From the cell containing the given text, extract its center point as (x, y) coordinate. 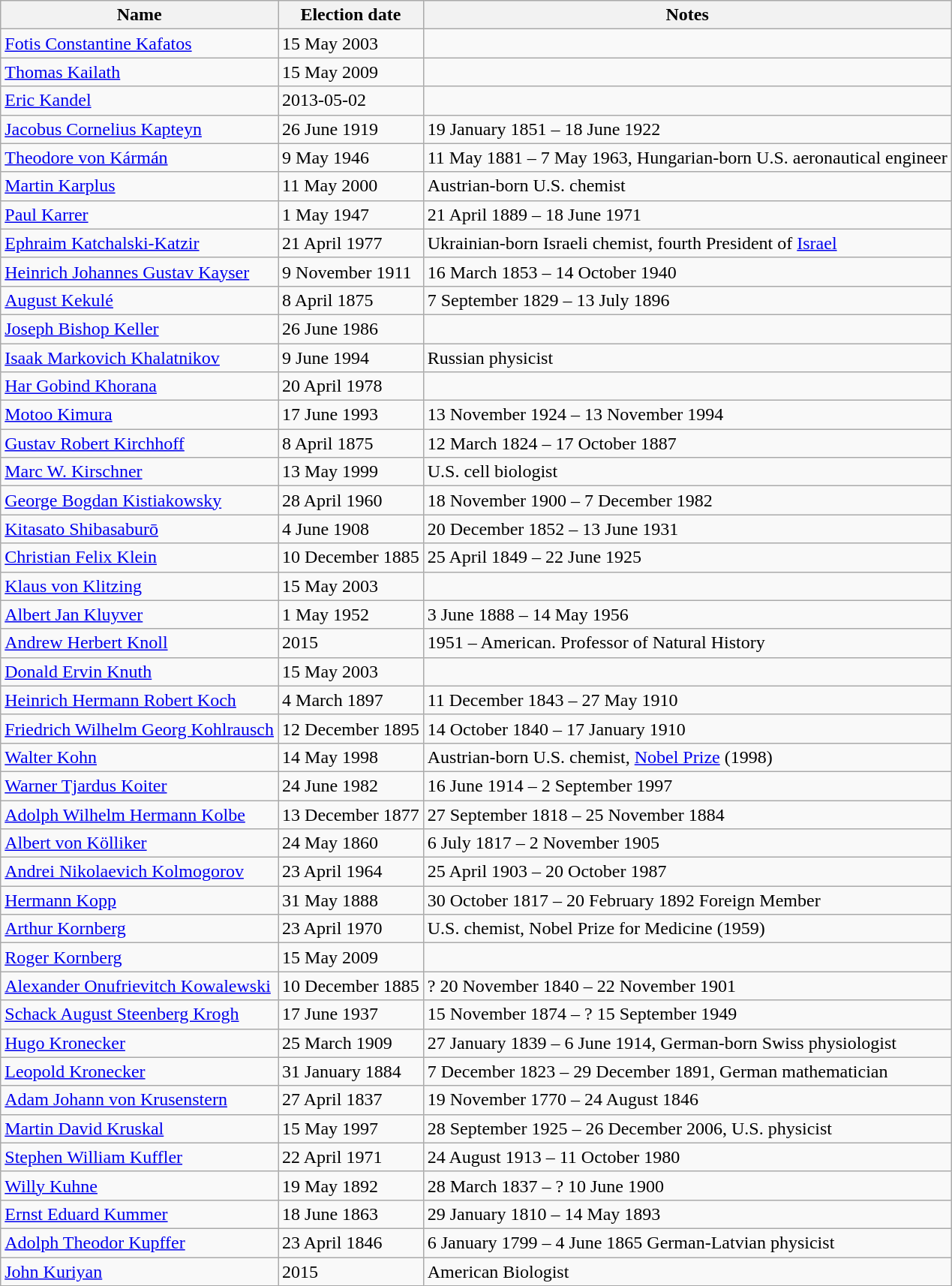
Austrian-born U.S. chemist (687, 186)
28 September 1925 – 26 December 2006, U.S. physicist (687, 1128)
23 April 1846 (351, 1242)
12 March 1824 – 17 October 1887 (687, 443)
Walter Kohn (140, 757)
Ernst Eduard Kummer (140, 1214)
John Kuriyan (140, 1272)
Heinrich Johannes Gustav Kayser (140, 272)
Gustav Robert Kirchhoff (140, 443)
17 June 1937 (351, 1014)
Andrew Herbert Knoll (140, 643)
3 June 1888 – 14 May 1956 (687, 614)
Stephen William Kuffler (140, 1157)
24 August 1913 – 11 October 1980 (687, 1157)
7 December 1823 – 29 December 1891, German mathematician (687, 1071)
Fotis Constantine Kafatos (140, 44)
Marc W. Kirschner (140, 472)
31 January 1884 (351, 1071)
Martin David Kruskal (140, 1128)
Albert Jan Kluyver (140, 614)
Hugo Kronecker (140, 1043)
15 November 1874 – ? 15 September 1949 (687, 1014)
Willy Kuhne (140, 1185)
23 April 1964 (351, 872)
9 November 1911 (351, 272)
Jacobus Cornelius Kapteyn (140, 129)
Theodore von Kármán (140, 158)
Klaus von Klitzing (140, 586)
2013-05-02 (351, 101)
Leopold Kronecker (140, 1071)
31 May 1888 (351, 900)
Ephraim Katchalski-Katzir (140, 243)
4 March 1897 (351, 700)
6 January 1799 – 4 June 1865 German-Latvian physicist (687, 1242)
Alexander Onufrievitch Kowalewski (140, 986)
Adolph Wilhelm Hermann Kolbe (140, 814)
Paul Karrer (140, 215)
26 June 1919 (351, 129)
29 January 1810 – 14 May 1893 (687, 1214)
Austrian-born U.S. chemist, Nobel Prize (1998) (687, 757)
Adam Johann von Krusenstern (140, 1100)
20 December 1852 – 13 June 1931 (687, 529)
19 January 1851 – 18 June 1922 (687, 129)
Notes (687, 15)
Election date (351, 15)
August Kekulé (140, 300)
American Biologist (687, 1272)
27 April 1837 (351, 1100)
13 December 1877 (351, 814)
Motoo Kimura (140, 415)
30 October 1817 – 20 February 1892 Foreign Member (687, 900)
Thomas Kailath (140, 72)
9 May 1946 (351, 158)
1 May 1952 (351, 614)
25 April 1903 – 20 October 1987 (687, 872)
Name (140, 15)
11 May 2000 (351, 186)
13 May 1999 (351, 472)
Andrei Nikolaevich Kolmogorov (140, 872)
Heinrich Hermann Robert Koch (140, 700)
Friedrich Wilhelm Georg Kohlrausch (140, 729)
11 December 1843 – 27 May 1910 (687, 700)
28 April 1960 (351, 500)
6 July 1817 – 2 November 1905 (687, 843)
21 April 1889 – 18 June 1971 (687, 215)
Joseph Bishop Keller (140, 329)
1951 – American. Professor of Natural History (687, 643)
Eric Kandel (140, 101)
21 April 1977 (351, 243)
Christian Felix Klein (140, 557)
George Bogdan Kistiakowsky (140, 500)
? 20 November 1840 – 22 November 1901 (687, 986)
14 May 1998 (351, 757)
19 May 1892 (351, 1185)
24 June 1982 (351, 786)
18 June 1863 (351, 1214)
26 June 1986 (351, 329)
Har Gobind Khorana (140, 386)
17 June 1993 (351, 415)
Donald Ervin Knuth (140, 672)
19 November 1770 – 24 August 1846 (687, 1100)
27 January 1839 – 6 June 1914, German-born Swiss physiologist (687, 1043)
Russian physicist (687, 358)
Ukrainian-born Israeli chemist, fourth President of Israel (687, 243)
Warner Tjardus Koiter (140, 786)
Albert von Kölliker (140, 843)
28 March 1837 – ? 10 June 1900 (687, 1185)
Martin Karplus (140, 186)
Roger Kornberg (140, 957)
15 May 1997 (351, 1128)
Adolph Theodor Kupffer (140, 1242)
27 September 1818 – 25 November 1884 (687, 814)
4 June 1908 (351, 529)
16 March 1853 – 14 October 1940 (687, 272)
Isaak Markovich Khalatnikov (140, 358)
U.S. cell biologist (687, 472)
24 May 1860 (351, 843)
Kitasato Shibasaburō (140, 529)
9 June 1994 (351, 358)
25 April 1849 – 22 June 1925 (687, 557)
23 April 1970 (351, 929)
1 May 1947 (351, 215)
16 June 1914 – 2 September 1997 (687, 786)
18 November 1900 – 7 December 1982 (687, 500)
7 September 1829 – 13 July 1896 (687, 300)
Hermann Kopp (140, 900)
25 March 1909 (351, 1043)
Schack August Steenberg Krogh (140, 1014)
14 October 1840 – 17 January 1910 (687, 729)
Arthur Kornberg (140, 929)
13 November 1924 – 13 November 1994 (687, 415)
20 April 1978 (351, 386)
12 December 1895 (351, 729)
U.S. chemist, Nobel Prize for Medicine (1959) (687, 929)
11 May 1881 – 7 May 1963, Hungarian-born U.S. aeronautical engineer (687, 158)
22 April 1971 (351, 1157)
